Locate the cell with the specified text and output its (X, Y) center coordinate. 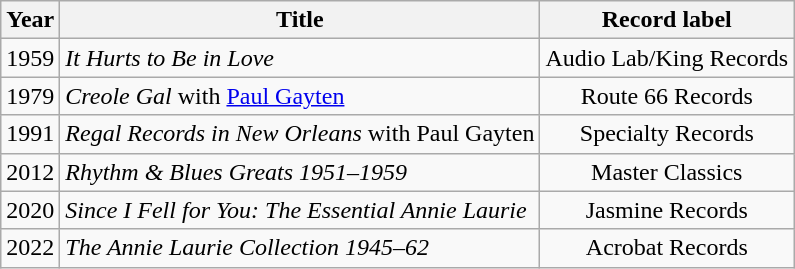
Year (30, 20)
Jasmine Records (667, 210)
Regal Records in New Orleans with Paul Gayten (300, 134)
Since I Fell for You: The Essential Annie Laurie (300, 210)
Title (300, 20)
1959 (30, 58)
The Annie Laurie Collection 1945–62 (300, 248)
Acrobat Records (667, 248)
2020 (30, 210)
2022 (30, 248)
2012 (30, 172)
Rhythm & Blues Greats 1951–1959 (300, 172)
It Hurts to Be in Love (300, 58)
1991 (30, 134)
Route 66 Records (667, 96)
Master Classics (667, 172)
1979 (30, 96)
Audio Lab/King Records (667, 58)
Record label (667, 20)
Creole Gal with Paul Gayten (300, 96)
Specialty Records (667, 134)
